For the text-containing cell, return its midpoint in (X, Y) coordinate format. 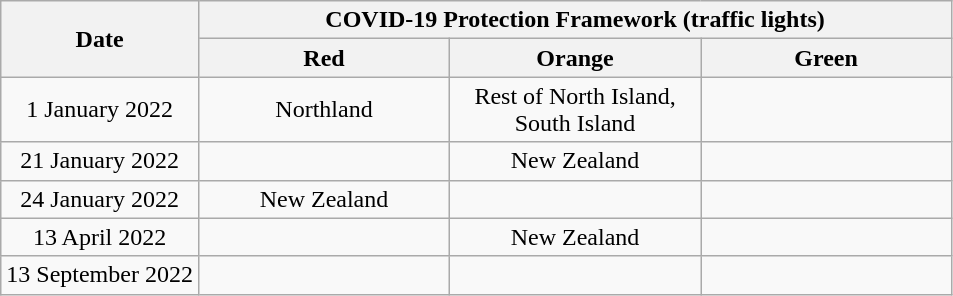
1 January 2022 (100, 110)
21 January 2022 (100, 161)
24 January 2022 (100, 199)
COVID-19 Protection Framework (traffic lights) (574, 20)
Red (324, 58)
13 April 2022 (100, 237)
13 September 2022 (100, 275)
Green (826, 58)
Orange (576, 58)
Date (100, 39)
Northland (324, 110)
Rest of North Island, South Island (576, 110)
